From the cell containing the given text, extract its center point as (X, Y) coordinate. 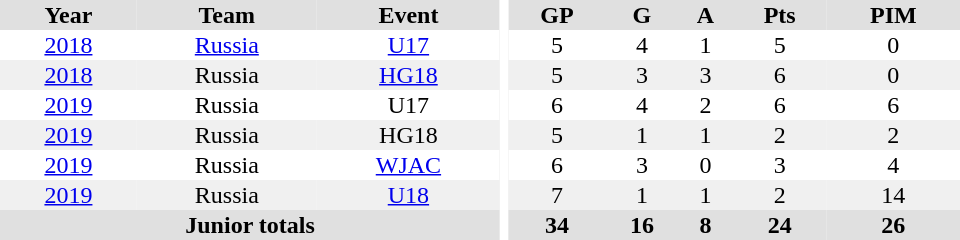
Year (68, 15)
26 (894, 225)
GP (557, 15)
Event (408, 15)
14 (894, 195)
A (706, 15)
G (642, 15)
Team (227, 15)
8 (706, 225)
16 (642, 225)
WJAC (408, 165)
PIM (894, 15)
Pts (780, 15)
7 (557, 195)
34 (557, 225)
Junior totals (250, 225)
U18 (408, 195)
24 (780, 225)
